From the cell containing the given text, extract its center point as (X, Y) coordinate. 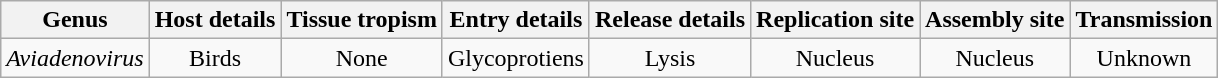
Aviadenovirus (75, 58)
Transmission (1144, 20)
Tissue tropism (362, 20)
Release details (670, 20)
Birds (215, 58)
Entry details (516, 20)
None (362, 58)
Replication site (836, 20)
Lysis (670, 58)
Unknown (1144, 58)
Genus (75, 20)
Host details (215, 20)
Glycoprotiens (516, 58)
Assembly site (995, 20)
